Return the [x, y] coordinate for the center point of the cell that contains the specified text.  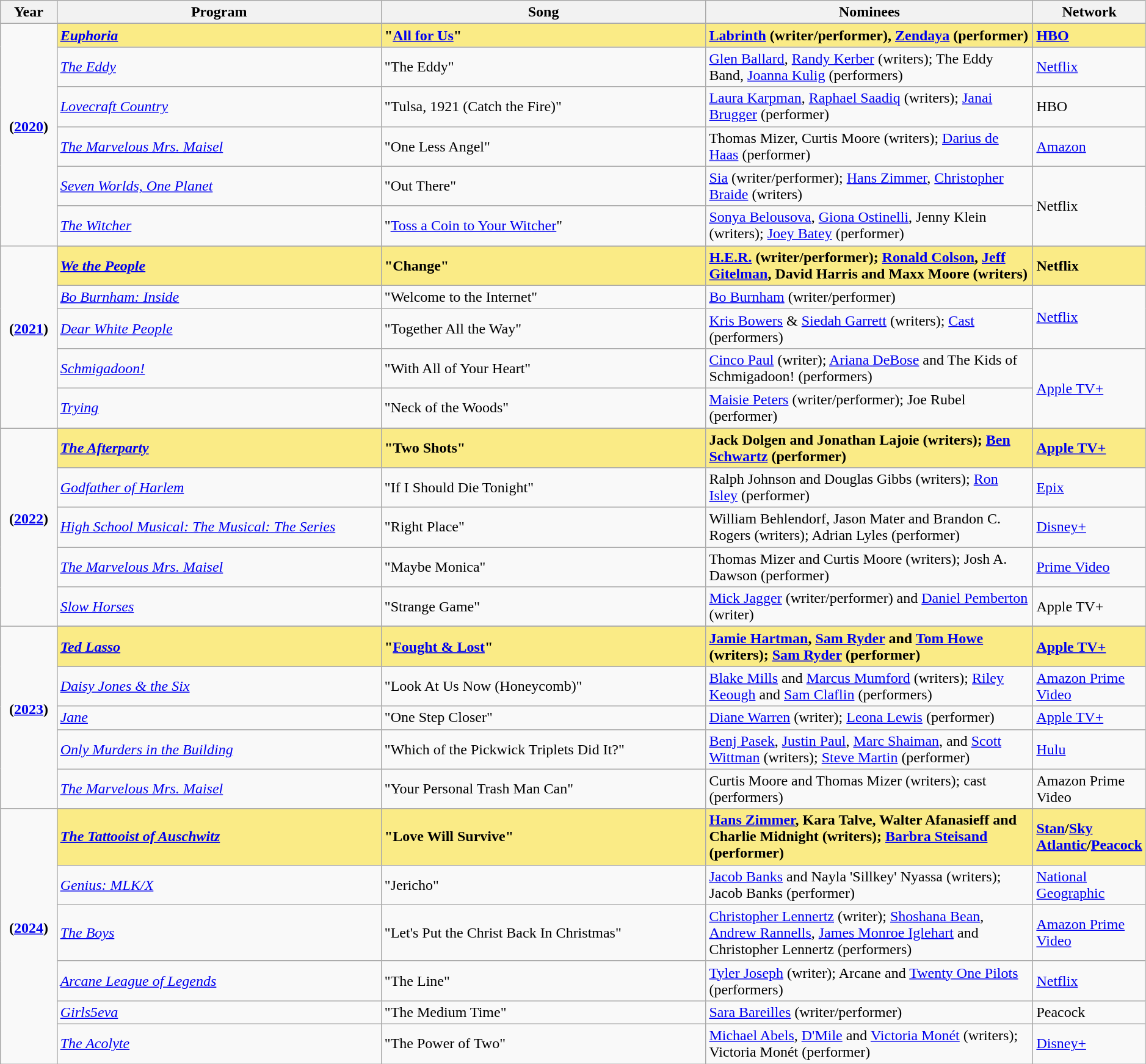
Genius: MLK/X [219, 884]
"Look At Us Now (Honeycomb)" [543, 687]
Benj Pasek, Justin Paul, Marc Shaiman, and Scott Wittman (writers); Steve Martin (performer) [869, 749]
(2023) [29, 718]
Schmigadoon! [219, 368]
Daisy Jones & the Six [219, 687]
Thomas Mizer and Curtis Moore (writers); Josh A. Dawson (performer) [869, 567]
Network [1089, 12]
Ralph Johnson and Douglas Gibbs (writers); Ron Isley (performer) [869, 487]
High School Musical: The Musical: The Series [219, 528]
Jacob Banks and Nayla 'Sillkey' Nyassa (writers); Jacob Banks (performer) [869, 884]
(2020) [29, 134]
Blake Mills and Marcus Mumford (writers); Riley Keough and Sam Claflin (performers) [869, 687]
Labrinth (writer/performer), Zendaya (performer) [869, 35]
"One Step Closer" [543, 718]
"Two Shots" [543, 447]
The Acolyte [219, 1043]
Sara Bareilles (writer/performer) [869, 1012]
Amazon [1089, 147]
Mick Jagger (writer/performer) and Daniel Pemberton (writer) [869, 607]
Jane [219, 718]
H.E.R. (writer/performer); Ronald Colson, Jeff Gitelman, David Harris and Maxx Moore (writers) [869, 265]
"Change" [543, 265]
"One Less Angel" [543, 147]
Girls5eva [219, 1012]
Stan/Sky Atlantic/Peacock [1089, 837]
William Behlendorf, Jason Mater and Brandon C. Rogers (writers); Adrian Lyles (performer) [869, 528]
"The Eddy" [543, 67]
"If I Should Die Tonight" [543, 487]
Thomas Mizer, Curtis Moore (writers); Darius de Haas (performer) [869, 147]
Sia (writer/performer); Hans Zimmer, Christopher Braide (writers) [869, 186]
Sonya Belousova, Giona Ostinelli, Jenny Klein (writers); Joey Batey (performer) [869, 226]
Kris Bowers & Siedah Garrett (writers); Cast (performers) [869, 329]
The Eddy [219, 67]
Euphoria [219, 35]
Only Murders in the Building [219, 749]
"Strange Game" [543, 607]
"Right Place" [543, 528]
Trying [219, 408]
"All for Us" [543, 35]
The Afterparty [219, 447]
The Tattooist of Auschwitz [219, 837]
Godfather of Harlem [219, 487]
National Geographic [1089, 884]
(2022) [29, 527]
Maisie Peters (writer/performer); Joe Rubel (performer) [869, 408]
"Let's Put the Christ Back In Christmas" [543, 933]
Prime Video [1089, 567]
Year [29, 12]
Song [543, 12]
Curtis Moore and Thomas Mizer (writers); cast (performers) [869, 789]
(2024) [29, 936]
Dear White People [219, 329]
Cinco Paul (writer); Ariana DeBose and The Kids of Schmigadoon! (performers) [869, 368]
"The Power of Two" [543, 1043]
We the People [219, 265]
Jamie Hartman, Sam Ryder and Tom Howe (writers); Sam Ryder (performer) [869, 646]
"Welcome to the Internet" [543, 297]
The Witcher [219, 226]
"Your Personal Trash Man Can" [543, 789]
Program [219, 12]
Tyler Joseph (writer); Arcane and Twenty One Pilots (performers) [869, 981]
Lovecraft Country [219, 106]
Hulu [1089, 749]
Nominees [869, 12]
Laura Karpman, Raphael Saadiq (writers); Janai Brugger (performer) [869, 106]
"Tulsa, 1921 (Catch the Fire)" [543, 106]
"Maybe Monica" [543, 567]
Peacock [1089, 1012]
(2021) [29, 337]
"Jericho" [543, 884]
"Which of the Pickwick Triplets Did It?" [543, 749]
Slow Horses [219, 607]
Diane Warren (writer); Leona Lewis (performer) [869, 718]
Hans Zimmer, Kara Talve, Walter Afanasieff and Charlie Midnight (writers); Barbra Steisand (performer) [869, 837]
"Out There" [543, 186]
"Together All the Way" [543, 329]
"Fought & Lost" [543, 646]
"The Line" [543, 981]
The Boys [219, 933]
"With All of Your Heart" [543, 368]
Glen Ballard, Randy Kerber (writers); The Eddy Band, Joanna Kulig (performers) [869, 67]
Christopher Lennertz (writer); Shoshana Bean, Andrew Rannells, James Monroe Iglehart and Christopher Lennertz (performers) [869, 933]
Epix [1089, 487]
Arcane League of Legends [219, 981]
"Neck of the Woods" [543, 408]
Ted Lasso [219, 646]
"Love Will Survive" [543, 837]
Seven Worlds, One Planet [219, 186]
"The Medium Time" [543, 1012]
Michael Abels, D'Mile and Victoria Monét (writers); Victoria Monét (performer) [869, 1043]
"Toss a Coin to Your Witcher" [543, 226]
Jack Dolgen and Jonathan Lajoie (writers); Ben Schwartz (performer) [869, 447]
Bo Burnham (writer/performer) [869, 297]
Bo Burnham: Inside [219, 297]
